Scan for the cell matching the given text and deliver its (X, Y) coordinate at center. 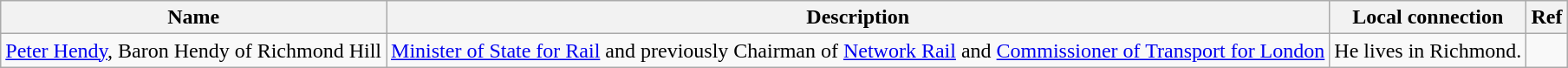
Local connection (1428, 17)
Peter Hendy, Baron Hendy of Richmond Hill (194, 51)
Ref (1546, 17)
He lives in Richmond. (1428, 51)
Description (858, 17)
Name (194, 17)
Minister of State for Rail and previously Chairman of Network Rail and Commissioner of Transport for London (858, 51)
